For the text-containing cell, return its midpoint in [X, Y] coordinate format. 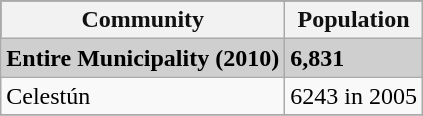
Community [143, 20]
6243 in 2005 [354, 96]
Entire Municipality (2010) [143, 58]
Population [354, 20]
6,831 [354, 58]
Celestún [143, 96]
